Detect which cell encompasses the target text, then output its [x, y] center coordinate. 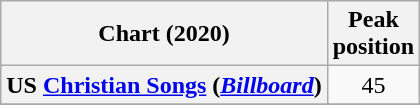
45 [373, 85]
US Christian Songs (Billboard) [164, 85]
Chart (2020) [164, 34]
Peak position [373, 34]
